Detect which cell encompasses the target text, then output its (X, Y) center coordinate. 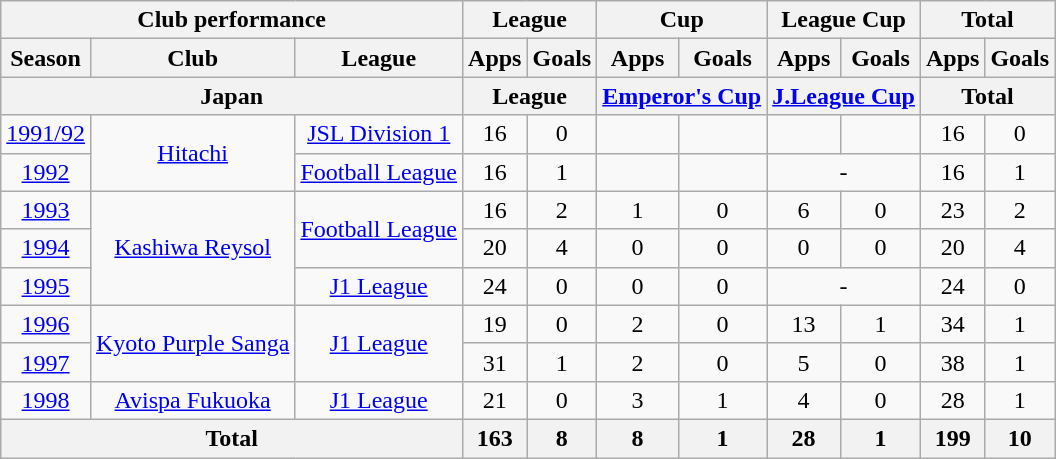
3 (638, 400)
Club performance (232, 20)
League Cup (844, 20)
1993 (46, 210)
Cup (682, 20)
JSL Division 1 (379, 134)
J.League Cup (844, 96)
38 (952, 362)
1991/92 (46, 134)
Hitachi (192, 153)
1995 (46, 286)
13 (804, 324)
10 (1020, 438)
Season (46, 58)
Japan (232, 96)
23 (952, 210)
34 (952, 324)
163 (495, 438)
31 (495, 362)
1998 (46, 400)
Club (192, 58)
1992 (46, 172)
199 (952, 438)
Avispa Fukuoka (192, 400)
Kyoto Purple Sanga (192, 343)
6 (804, 210)
1996 (46, 324)
1997 (46, 362)
Emperor's Cup (682, 96)
1994 (46, 248)
5 (804, 362)
21 (495, 400)
19 (495, 324)
Kashiwa Reysol (192, 248)
